Locate the cell with the specified text and output its [x, y] center coordinate. 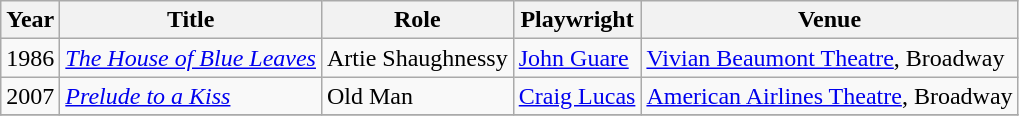
Title [191, 20]
Old Man [417, 96]
Craig Lucas [577, 96]
Prelude to a Kiss [191, 96]
John Guare [577, 58]
Artie Shaughnessy [417, 58]
Venue [830, 20]
2007 [30, 96]
Playwright [577, 20]
Role [417, 20]
Year [30, 20]
Vivian Beaumont Theatre, Broadway [830, 58]
The House of Blue Leaves [191, 58]
1986 [30, 58]
American Airlines Theatre, Broadway [830, 96]
